Extract the (x, y) coordinate from the center of the cell holding the provided text.  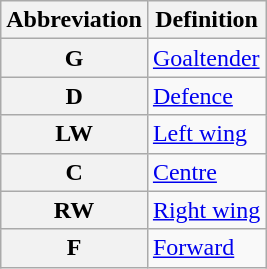
Forward (206, 248)
G (74, 58)
F (74, 248)
Defence (206, 96)
Left wing (206, 134)
D (74, 96)
Abbreviation (74, 20)
C (74, 172)
RW (74, 210)
LW (74, 134)
Definition (206, 20)
Centre (206, 172)
Right wing (206, 210)
Goaltender (206, 58)
